Identify which cell holds the provided text, then report its [X, Y] central coordinate. 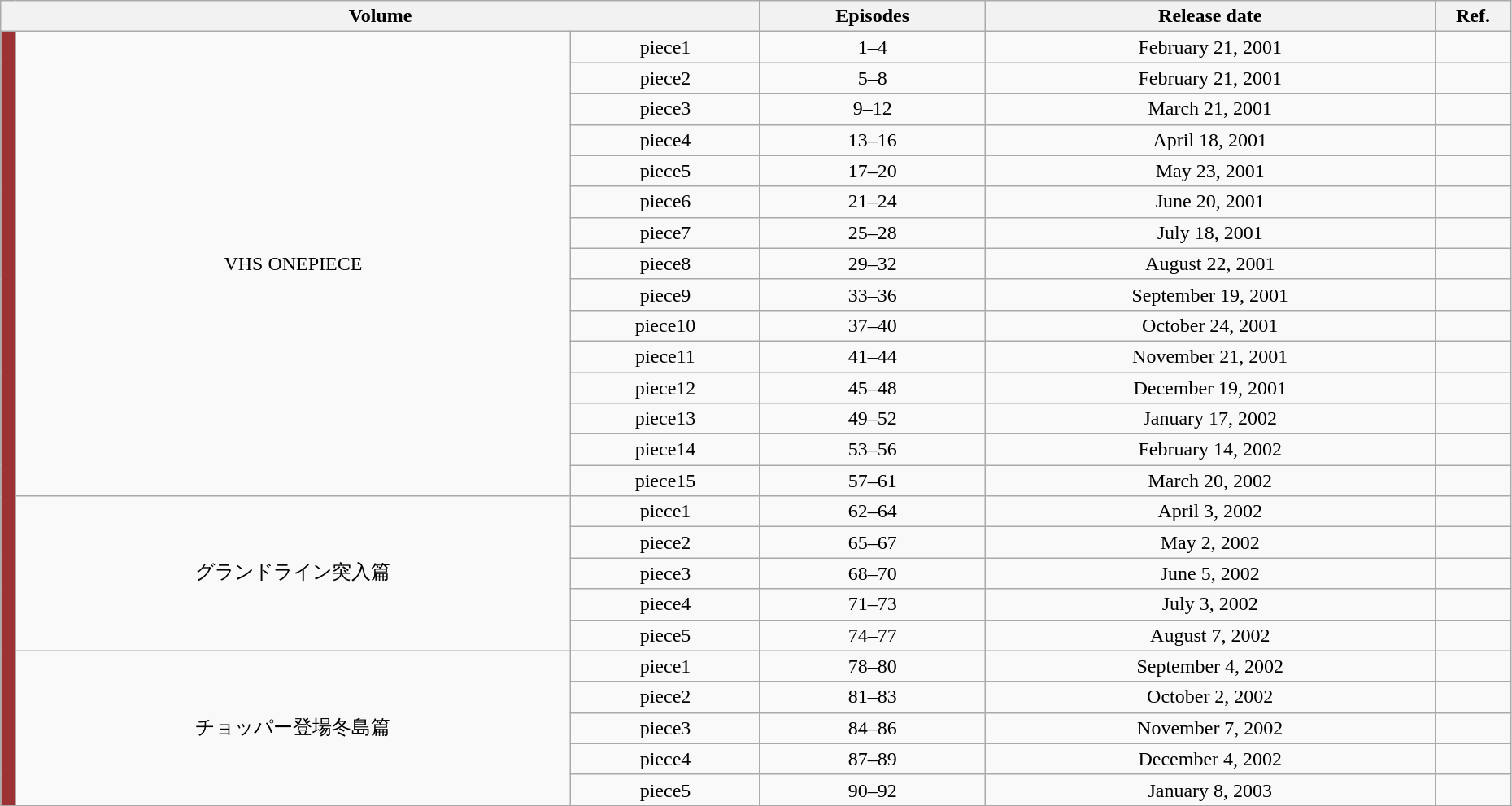
13–16 [872, 140]
piece7 [665, 233]
68–70 [872, 573]
July 3, 2002 [1210, 604]
August 7, 2002 [1210, 635]
piece14 [665, 450]
November 21, 2001 [1210, 356]
21–24 [872, 202]
87–89 [872, 759]
October 2, 2002 [1210, 697]
piece12 [665, 388]
Ref. [1474, 16]
July 18, 2001 [1210, 233]
84–86 [872, 728]
9–12 [872, 109]
81–83 [872, 697]
62–64 [872, 512]
Episodes [872, 16]
29–32 [872, 264]
March 20, 2002 [1210, 481]
49–52 [872, 419]
April 3, 2002 [1210, 512]
piece6 [665, 202]
90–92 [872, 790]
January 8, 2003 [1210, 790]
piece10 [665, 325]
25–28 [872, 233]
1–4 [872, 47]
September 19, 2001 [1210, 294]
33–36 [872, 294]
December 4, 2002 [1210, 759]
April 18, 2001 [1210, 140]
March 21, 2001 [1210, 109]
May 2, 2002 [1210, 542]
May 23, 2001 [1210, 171]
piece11 [665, 356]
71–73 [872, 604]
37–40 [872, 325]
piece8 [665, 264]
5–8 [872, 78]
September 4, 2002 [1210, 666]
53–56 [872, 450]
74–77 [872, 635]
41–44 [872, 356]
November 7, 2002 [1210, 728]
グランドライン突入篇 [293, 573]
August 22, 2001 [1210, 264]
piece13 [665, 419]
Volume [381, 16]
piece15 [665, 481]
June 5, 2002 [1210, 573]
65–67 [872, 542]
January 17, 2002 [1210, 419]
piece9 [665, 294]
October 24, 2001 [1210, 325]
チョッパー登場冬島篇 [293, 728]
June 20, 2001 [1210, 202]
December 19, 2001 [1210, 388]
17–20 [872, 171]
Release date [1210, 16]
February 14, 2002 [1210, 450]
57–61 [872, 481]
45–48 [872, 388]
78–80 [872, 666]
VHS ONEPIECE [293, 264]
